Pinpoint the cell where the given text exists, returning its (x, y) midpoint coordinate. 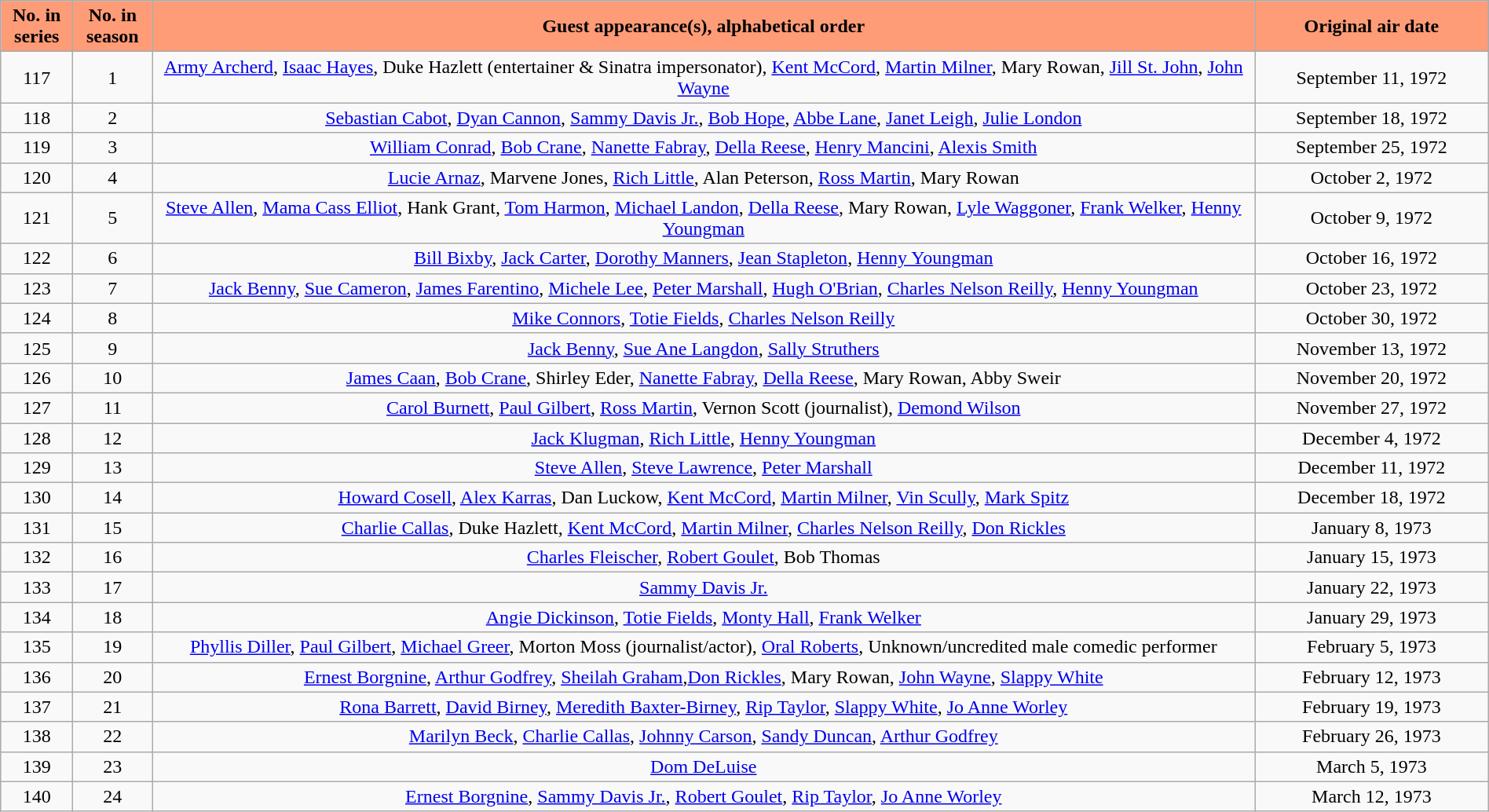
128 (37, 437)
Ernest Borgnine, Sammy Davis Jr., Robert Goulet, Rip Taylor, Jo Anne Worley (704, 796)
Phyllis Diller, Paul Gilbert, Michael Greer, Morton Moss (journalist/actor), Oral Roberts, Unknown/uncredited male comedic performer (704, 647)
February 12, 1973 (1372, 677)
Angie Dickinson, Totie Fields, Monty Hall, Frank Welker (704, 617)
Lucie Arnaz, Marvene Jones, Rich Little, Alan Peterson, Ross Martin, Mary Rowan (704, 177)
12 (113, 437)
1 (113, 77)
October 9, 1972 (1372, 218)
4 (113, 177)
Steve Allen, Steve Lawrence, Peter Marshall (704, 468)
129 (37, 468)
119 (37, 148)
Charlie Callas, Duke Hazlett, Kent McCord, Martin Milner, Charles Nelson Reilly, Don Rickles (704, 528)
138 (37, 737)
Marilyn Beck, Charlie Callas, Johnny Carson, Sandy Duncan, Arthur Godfrey (704, 737)
140 (37, 796)
125 (37, 348)
January 15, 1973 (1372, 558)
September 11, 1972 (1372, 77)
16 (113, 558)
January 22, 1973 (1372, 587)
18 (113, 617)
October 2, 1972 (1372, 177)
19 (113, 647)
James Caan, Bob Crane, Shirley Eder, Nanette Fabray, Della Reese, Mary Rowan, Abby Sweir (704, 378)
23 (113, 766)
8 (113, 318)
127 (37, 408)
5 (113, 218)
March 5, 1973 (1372, 766)
24 (113, 796)
Rona Barrett, David Birney, Meredith Baxter-Birney, Rip Taylor, Slappy White, Jo Anne Worley (704, 707)
December 18, 1972 (1372, 498)
Jack Klugman, Rich Little, Henny Youngman (704, 437)
Jack Benny, Sue Ane Langdon, Sally Struthers (704, 348)
7 (113, 288)
Steve Allen, Mama Cass Elliot, Hank Grant, Tom Harmon, Michael Landon, Della Reese, Mary Rowan, Lyle Waggoner, Frank Welker, Henny Youngman (704, 218)
November 13, 1972 (1372, 348)
14 (113, 498)
No. inseries (37, 27)
117 (37, 77)
120 (37, 177)
131 (37, 528)
Howard Cosell, Alex Karras, Dan Luckow, Kent McCord, Martin Milner, Vin Scully, Mark Spitz (704, 498)
17 (113, 587)
October 30, 1972 (1372, 318)
137 (37, 707)
Bill Bixby, Jack Carter, Dorothy Manners, Jean Stapleton, Henny Youngman (704, 258)
February 5, 1973 (1372, 647)
2 (113, 118)
Army Archerd, Isaac Hayes, Duke Hazlett (entertainer & Sinatra impersonator), Kent McCord, Martin Milner, Mary Rowan, Jill St. John, John Wayne (704, 77)
10 (113, 378)
Ernest Borgnine, Arthur Godfrey, Sheilah Graham,Don Rickles, Mary Rowan, John Wayne, Slappy White (704, 677)
March 12, 1973 (1372, 796)
January 8, 1973 (1372, 528)
February 19, 1973 (1372, 707)
December 4, 1972 (1372, 437)
October 16, 1972 (1372, 258)
Sebastian Cabot, Dyan Cannon, Sammy Davis Jr., Bob Hope, Abbe Lane, Janet Leigh, Julie London (704, 118)
11 (113, 408)
Mike Connors, Totie Fields, Charles Nelson Reilly (704, 318)
9 (113, 348)
123 (37, 288)
Charles Fleischer, Robert Goulet, Bob Thomas (704, 558)
6 (113, 258)
122 (37, 258)
September 25, 1972 (1372, 148)
February 26, 1973 (1372, 737)
Original air date (1372, 27)
November 20, 1972 (1372, 378)
January 29, 1973 (1372, 617)
118 (37, 118)
December 11, 1972 (1372, 468)
September 18, 1972 (1372, 118)
139 (37, 766)
135 (37, 647)
15 (113, 528)
Carol Burnett, Paul Gilbert, Ross Martin, Vernon Scott (journalist), Demond Wilson (704, 408)
133 (37, 587)
Dom DeLuise (704, 766)
No. inseason (113, 27)
Jack Benny, Sue Cameron, James Farentino, Michele Lee, Peter Marshall, Hugh O'Brian, Charles Nelson Reilly, Henny Youngman (704, 288)
126 (37, 378)
21 (113, 707)
134 (37, 617)
Sammy Davis Jr. (704, 587)
William Conrad, Bob Crane, Nanette Fabray, Della Reese, Henry Mancini, Alexis Smith (704, 148)
22 (113, 737)
20 (113, 677)
3 (113, 148)
121 (37, 218)
November 27, 1972 (1372, 408)
October 23, 1972 (1372, 288)
13 (113, 468)
124 (37, 318)
136 (37, 677)
Guest appearance(s), alphabetical order (704, 27)
132 (37, 558)
130 (37, 498)
